Scan for the cell matching the given text and deliver its [X, Y] coordinate at center. 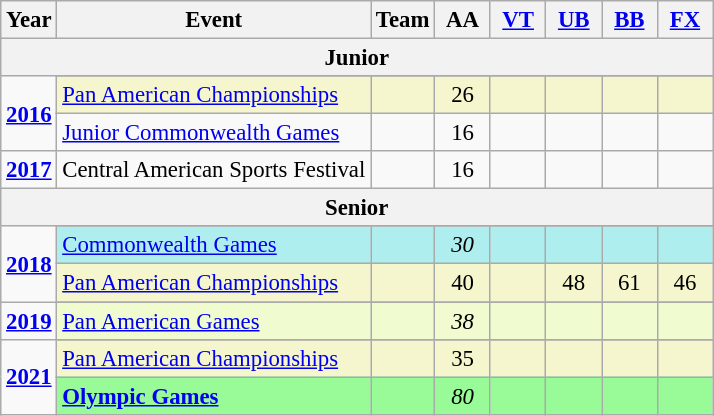
Team [403, 20]
40 [463, 283]
80 [463, 396]
Olympic Games [214, 396]
AA [463, 20]
30 [463, 245]
61 [630, 283]
2017 [29, 170]
Commonwealth Games [214, 245]
FX [685, 20]
26 [463, 95]
Year [29, 20]
Pan American Games [214, 321]
2019 [29, 321]
VT [518, 20]
Event [214, 20]
Junior Commonwealth Games [214, 133]
BB [630, 20]
46 [685, 283]
38 [463, 321]
48 [574, 283]
Senior [357, 208]
Central American Sports Festival [214, 170]
Junior [357, 58]
2021 [29, 376]
UB [574, 20]
2016 [29, 114]
35 [463, 358]
2018 [29, 264]
